For the text-containing cell, return its midpoint in (x, y) coordinate format. 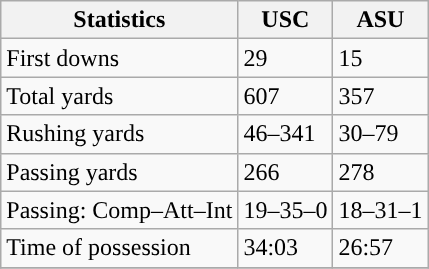
ASU (380, 20)
Passing yards (120, 172)
Passing: Comp–Att–Int (120, 210)
Time of possession (120, 248)
30–79 (380, 134)
19–35–0 (286, 210)
278 (380, 172)
Statistics (120, 20)
357 (380, 96)
First downs (120, 58)
15 (380, 58)
Total yards (120, 96)
18–31–1 (380, 210)
29 (286, 58)
USC (286, 20)
46–341 (286, 134)
607 (286, 96)
26:57 (380, 248)
34:03 (286, 248)
266 (286, 172)
Rushing yards (120, 134)
